Provide the [X, Y] coordinate of the cell's center where the given text is located.  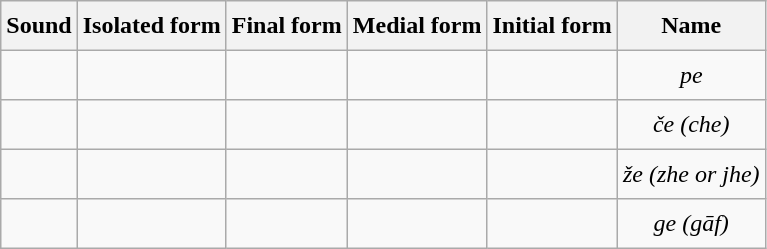
pe [691, 74]
če (che) [691, 124]
Medial form [417, 26]
Name [691, 26]
Sound [39, 26]
že (zhe or jhe) [691, 174]
ge (gāf) [691, 224]
Initial form [552, 26]
Isolated form [152, 26]
Final form [286, 26]
